Determine the (x, y) coordinate at the center of the cell enclosing the given text.  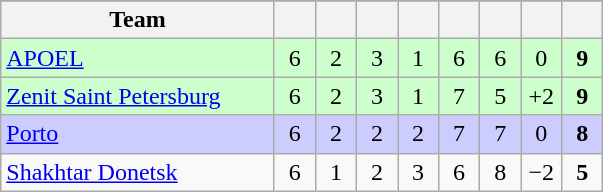
APOEL (138, 58)
Porto (138, 134)
Team (138, 20)
+2 (542, 96)
−2 (542, 172)
Shakhtar Donetsk (138, 172)
Zenit Saint Petersburg (138, 96)
